Identify which cell holds the provided text, then report its [x, y] central coordinate. 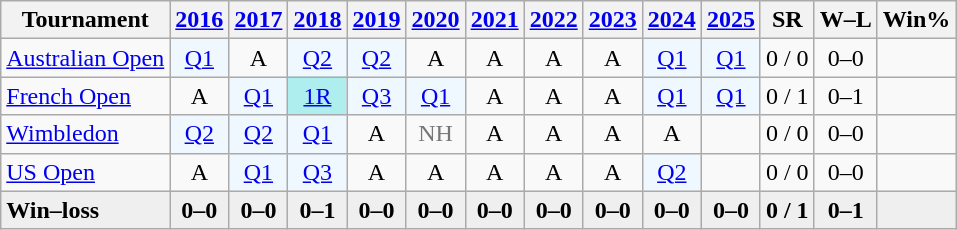
Win% [916, 20]
US Open [86, 172]
1R [318, 96]
2016 [200, 20]
2023 [612, 20]
Australian Open [86, 58]
2017 [258, 20]
W–L [846, 20]
SR [787, 20]
Tournament [86, 20]
2022 [554, 20]
Win–loss [86, 210]
2018 [318, 20]
French Open [86, 96]
2025 [730, 20]
2019 [376, 20]
2021 [494, 20]
NH [436, 134]
Wimbledon [86, 134]
2024 [672, 20]
2020 [436, 20]
